Provide the (X, Y) coordinate of the cell's center where the given text is located.  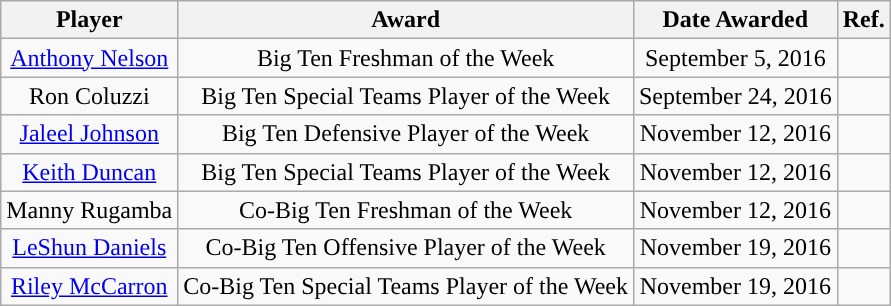
Jaleel Johnson (90, 134)
Co-Big Ten Freshman of the Week (406, 210)
September 24, 2016 (735, 96)
Riley McCarron (90, 286)
Ref. (864, 20)
Ron Coluzzi (90, 96)
Co-Big Ten Offensive Player of the Week (406, 248)
Manny Rugamba (90, 210)
September 5, 2016 (735, 58)
Co-Big Ten Special Teams Player of the Week (406, 286)
Big Ten Freshman of the Week (406, 58)
Award (406, 20)
Player (90, 20)
Anthony Nelson (90, 58)
LeShun Daniels (90, 248)
Big Ten Defensive Player of the Week (406, 134)
Keith Duncan (90, 172)
Date Awarded (735, 20)
